Output the (x, y) coordinate of the center of the cell containing the given text.  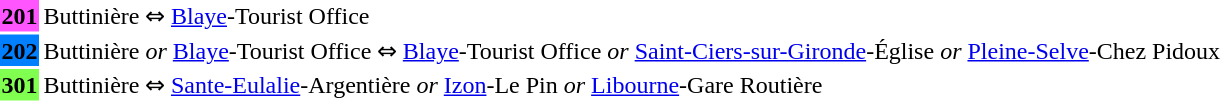
202 (20, 50)
301 (20, 85)
201 (20, 16)
